Determine the (X, Y) coordinate at the center of the cell enclosing the given text.  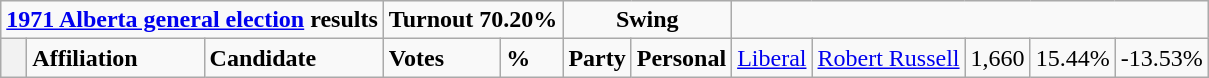
Affiliation (116, 58)
Turnout 70.20% (473, 20)
% (532, 58)
Candidate (294, 58)
15.44% (1072, 58)
1,660 (998, 58)
-13.53% (1162, 58)
Robert Russell (888, 58)
Votes (442, 58)
Swing (648, 20)
Liberal (772, 58)
Personal (681, 58)
Party (597, 58)
1971 Alberta general election results (192, 20)
